Return the (x, y) coordinate for the center point of the cell that contains the specified text.  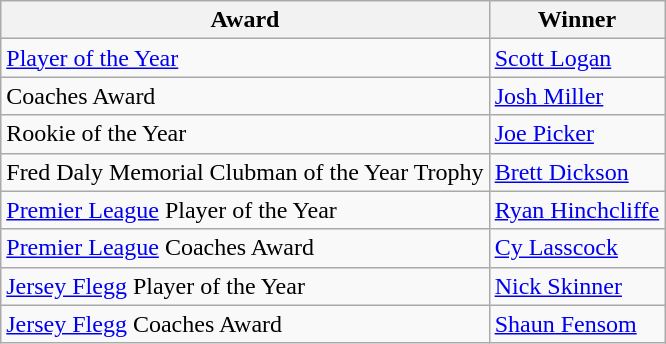
Player of the Year (245, 58)
Scott Logan (577, 58)
Joe Picker (577, 134)
Premier League Player of the Year (245, 210)
Josh Miller (577, 96)
Premier League Coaches Award (245, 248)
Coaches Award (245, 96)
Brett Dickson (577, 172)
Winner (577, 20)
Cy Lasscock (577, 248)
Jersey Flegg Player of the Year (245, 286)
Shaun Fensom (577, 324)
Award (245, 20)
Jersey Flegg Coaches Award (245, 324)
Nick Skinner (577, 286)
Fred Daly Memorial Clubman of the Year Trophy (245, 172)
Ryan Hinchcliffe (577, 210)
Rookie of the Year (245, 134)
